Return the (x, y) coordinate for the center point of the cell that contains the specified text.  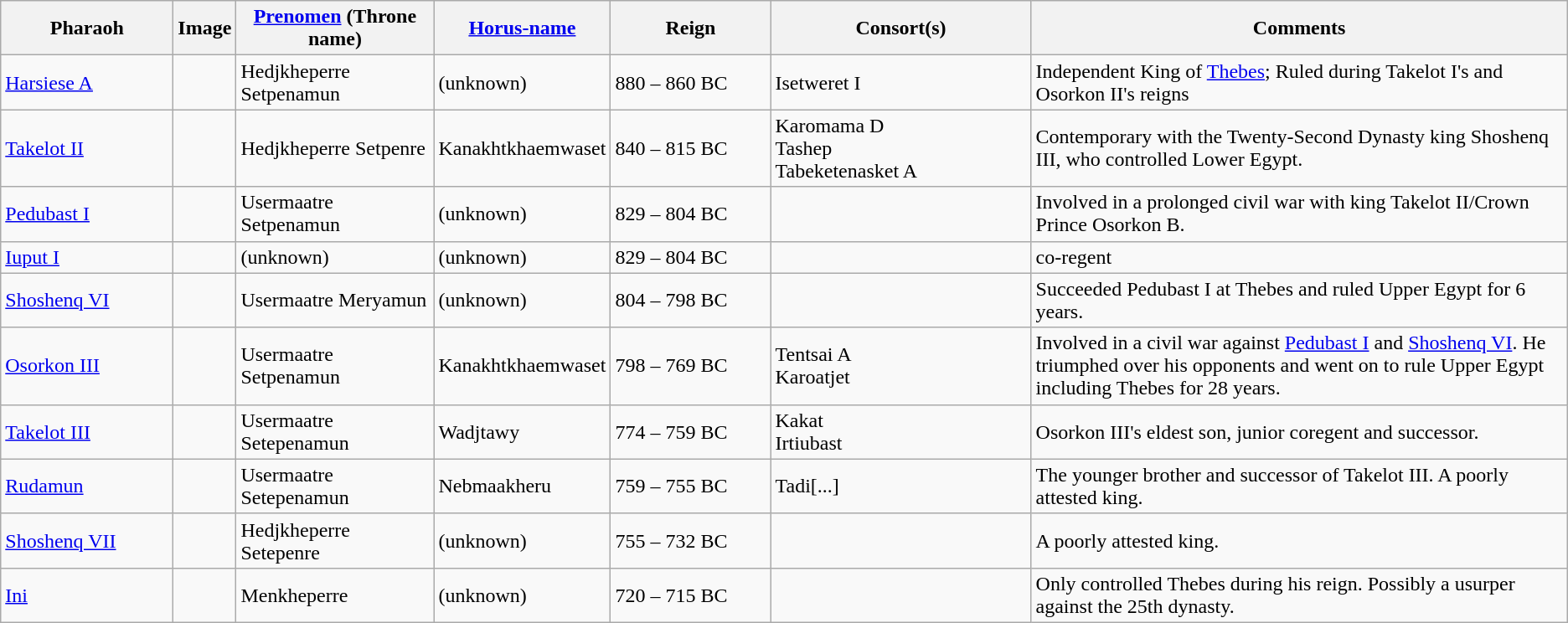
Harsiese A (87, 82)
Consort(s) (901, 28)
804 – 798 BC (690, 300)
A poorly attested king. (1299, 541)
Shoshenq VI (87, 300)
Hedjkheperre Setepenre (335, 541)
Karomama D Tashep Tabeketenasket A (901, 148)
Hedjkheperre Setpenamun (335, 82)
Comments (1299, 28)
Rudamun (87, 486)
Iuput I (87, 257)
Tentsai A Karoatjet (901, 366)
840 – 815 BC (690, 148)
Hedjkheperre Setpenre (335, 148)
Independent King of Thebes; Ruled during Takelot I's and Osorkon II's reigns (1299, 82)
Pedubast I (87, 214)
Usermaatre Meryamun (335, 300)
Reign (690, 28)
774 – 759 BC (690, 432)
Isetweret I (901, 82)
880 – 860 BC (690, 82)
798 – 769 BC (690, 366)
759 – 755 BC (690, 486)
Pharaoh (87, 28)
Involved in a prolonged civil war with king Takelot II/Crown Prince Osorkon B. (1299, 214)
Contemporary with the Twenty-Second Dynasty king Shoshenq III, who controlled Lower Egypt. (1299, 148)
The younger brother and successor of Takelot III. A poorly attested king. (1299, 486)
co-regent (1299, 257)
Osorkon III's eldest son, junior coregent and successor. (1299, 432)
Takelot II (87, 148)
Menkheperre (335, 595)
Tadi[...] (901, 486)
Prenomen (Throne name) (335, 28)
Horus-name (523, 28)
Kakat Irtiubast (901, 432)
755 – 732 BC (690, 541)
Nebmaakheru (523, 486)
Wadjtawy (523, 432)
Ini (87, 595)
720 – 715 BC (690, 595)
Takelot III (87, 432)
Osorkon III (87, 366)
Only controlled Thebes during his reign. Possibly a usurper against the 25th dynasty. (1299, 595)
Succeeded Pedubast I at Thebes and ruled Upper Egypt for 6 years. (1299, 300)
Shoshenq VII (87, 541)
Image (204, 28)
